Pinpoint the cell where the given text exists, returning its (X, Y) midpoint coordinate. 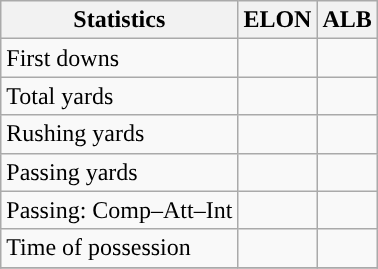
Statistics (120, 20)
Rushing yards (120, 134)
Passing yards (120, 172)
Time of possession (120, 248)
ALB (347, 20)
Total yards (120, 96)
ELON (278, 20)
Passing: Comp–Att–Int (120, 210)
First downs (120, 58)
